Detect which cell encompasses the target text, then output its (x, y) center coordinate. 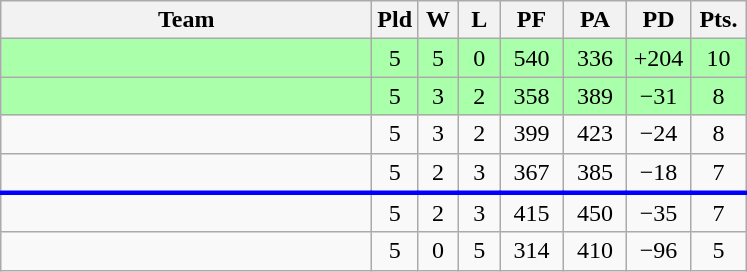
−31 (659, 96)
450 (595, 213)
−35 (659, 213)
540 (532, 58)
423 (595, 134)
PD (659, 20)
336 (595, 58)
Team (186, 20)
+204 (659, 58)
−24 (659, 134)
358 (532, 96)
389 (595, 96)
10 (718, 58)
415 (532, 213)
L (480, 20)
Pts. (718, 20)
399 (532, 134)
PA (595, 20)
367 (532, 173)
385 (595, 173)
W (438, 20)
PF (532, 20)
314 (532, 251)
Pld (395, 20)
410 (595, 251)
−18 (659, 173)
−96 (659, 251)
